Return the (x, y) coordinate for the center point of the cell that contains the specified text.  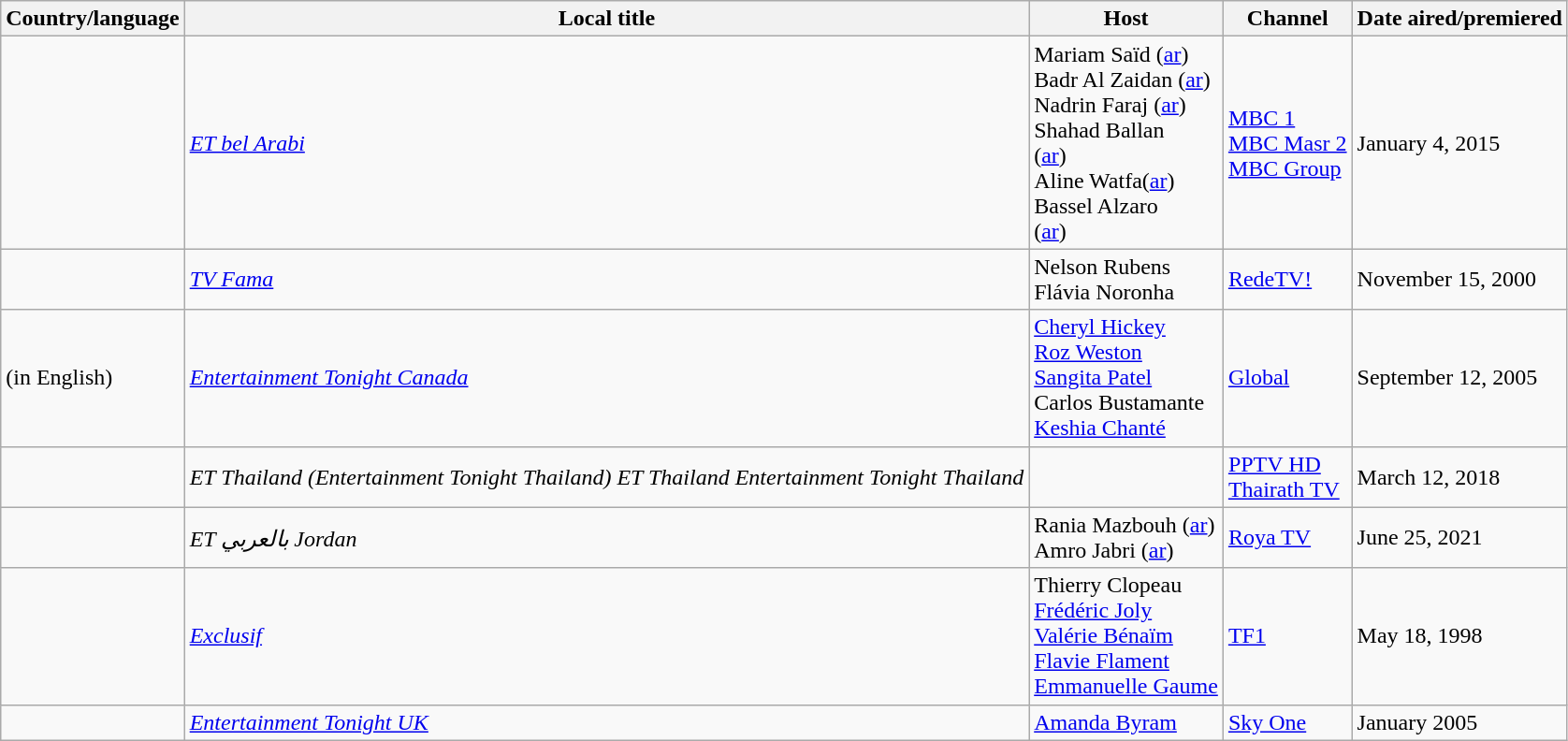
June 25, 2021 (1459, 537)
Roya TV (1287, 537)
Thierry ClopeauFrédéric JolyValérie BénaïmFlavie FlamentEmmanuelle Gaume (1126, 636)
Exclusif (606, 636)
Channel (1287, 19)
Mariam Saïd (ar)Badr Al Zaidan (ar)Nadrin Faraj (ar)Shahad Ballan(ar)Aline Watfa(ar)Bassel Alzaro(ar) (1126, 142)
ET bel Arabi (606, 142)
Date aired/premiered (1459, 19)
September 12, 2005 (1459, 378)
November 15, 2000 (1459, 279)
May 18, 1998 (1459, 636)
Amanda Byram (1126, 722)
Sky One (1287, 722)
ET Thailand (Entertainment Tonight Thailand) ET Thailand Entertainment Tonight Thailand (606, 477)
Cheryl Hickey Roz Weston Sangita Patel Carlos Bustamante Keshia Chanté (1126, 378)
Entertainment Tonight UK (606, 722)
RedeTV! (1287, 279)
Global (1287, 378)
January 4, 2015 (1459, 142)
(in English) (93, 378)
TF1 (1287, 636)
Local title (606, 19)
January 2005 (1459, 722)
PPTV HDThairath TV (1287, 477)
Rania Mazbouh (ar)Amro Jabri (ar) (1126, 537)
MBC 1MBC Masr 2MBC Group (1287, 142)
Host (1126, 19)
Country/language (93, 19)
Entertainment Tonight Canada (606, 378)
ET بالعربي Jordan (606, 537)
Nelson RubensFlávia Noronha (1126, 279)
March 12, 2018 (1459, 477)
TV Fama (606, 279)
